Provide the (X, Y) coordinate of the cell's center where the given text is located.  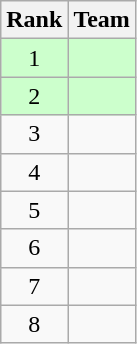
4 (34, 172)
5 (34, 210)
1 (34, 58)
7 (34, 286)
Team (102, 20)
6 (34, 248)
8 (34, 324)
3 (34, 134)
Rank (34, 20)
2 (34, 96)
